Search for the cell housing the specified text and yield its [X, Y] center coordinate. 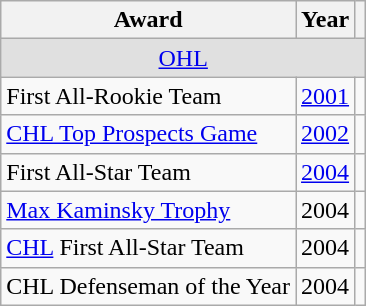
CHL Top Prospects Game [148, 134]
2002 [326, 134]
OHL [184, 58]
First All-Rookie Team [148, 96]
Year [326, 20]
CHL Defenseman of the Year [148, 286]
2001 [326, 96]
Max Kaminsky Trophy [148, 210]
First All-Star Team [148, 172]
Award [148, 20]
CHL First All-Star Team [148, 248]
